Search for the cell housing the specified text and yield its [x, y] center coordinate. 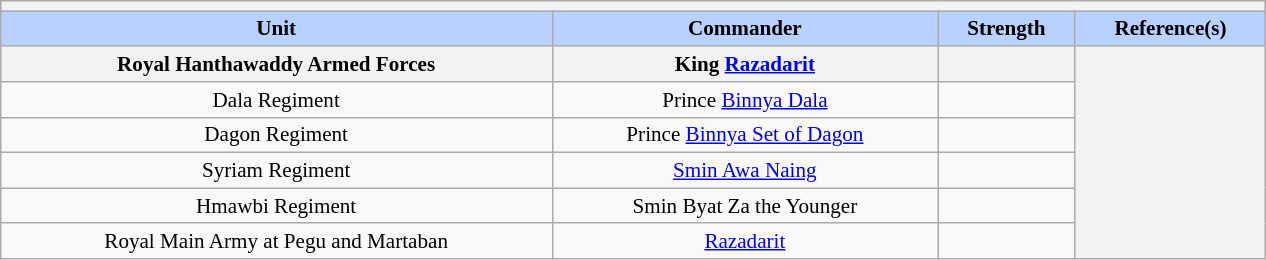
Unit [276, 28]
Strength [1007, 28]
Royal Main Army at Pegu and Martaban [276, 240]
King Razadarit [744, 64]
Commander [744, 28]
Reference(s) [1170, 28]
Dagon Regiment [276, 134]
Razadarit [744, 240]
Smin Awa Naing [744, 170]
Dala Regiment [276, 100]
Hmawbi Regiment [276, 206]
Royal Hanthawaddy Armed Forces [276, 64]
Smin Byat Za the Younger [744, 206]
Prince Binnya Set of Dagon [744, 134]
Syriam Regiment [276, 170]
Prince Binnya Dala [744, 100]
